Output the [x, y] coordinate of the center of the cell containing the given text.  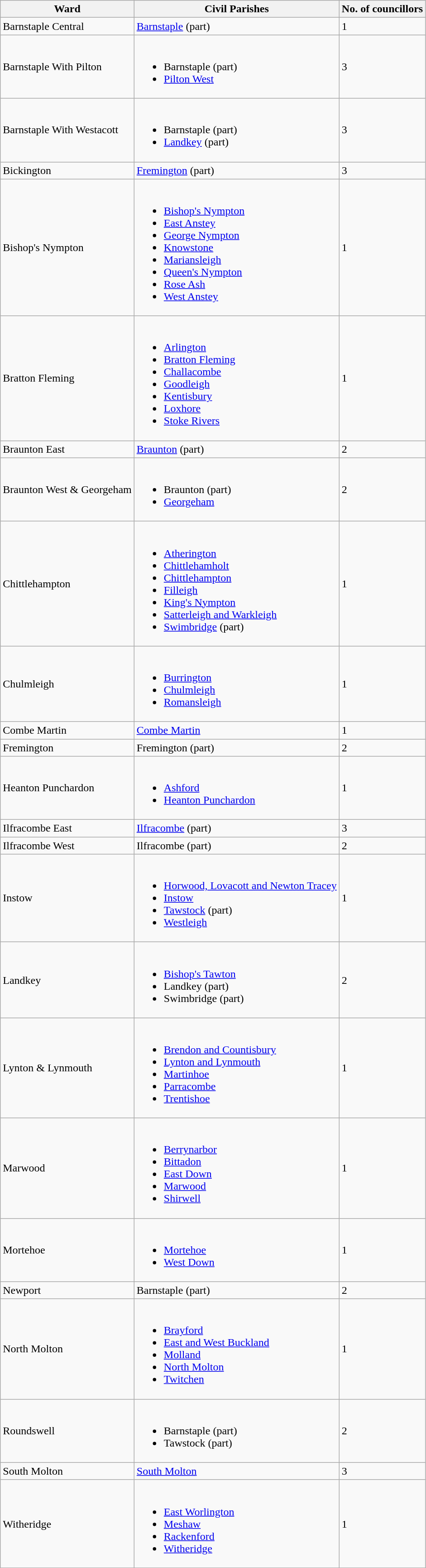
Barnstaple (part)Landkey (part) [236, 130]
Heanton Punchardon [67, 788]
Chittlehampton [67, 584]
Braunton East [67, 449]
Civil Parishes [236, 9]
Mortehoe [67, 1250]
BurringtonChulmleighRomansleigh [236, 683]
Bishop's TawtonLandkey (part)Swimbridge (part) [236, 980]
Fremington [67, 747]
ArlingtonBratton FlemingChallacombeGoodleighKentisburyLoxhoreStoke Rivers [236, 378]
Landkey [67, 980]
Horwood, Lovacott and Newton TraceyInstowTawstock (part)Westleigh [236, 898]
Barnstaple With Pilton [67, 67]
Ward [67, 9]
Barnstaple With Westacott [67, 130]
BrayfordEast and West BucklandMollandNorth MoltonTwitchen [236, 1349]
Barnstaple (part)Pilton West [236, 67]
Barnstaple Central [67, 26]
Braunton (part) [236, 449]
AtheringtonChittlehamholtChittlehamptonFilleighKing's NymptonSatterleigh and WarkleighSwimbridge (part) [236, 584]
No. of councillors [382, 9]
Bickington [67, 170]
Marwood [67, 1168]
Brendon and CountisburyLynton and LynmouthMartinhoeParracombeTrentishoe [236, 1068]
Instow [67, 898]
Witheridge [67, 1524]
Braunton West & Georgeham [67, 489]
Bishop's NymptonEast AnsteyGeorge NymptonKnowstoneMariansleighQueen's NymptonRose AshWest Anstey [236, 247]
Chulmleigh [67, 683]
Barnstaple (part)Tawstock (part) [236, 1431]
Roundswell [67, 1431]
Newport [67, 1290]
East WorlingtonMeshawRackenfordWitheridge [236, 1524]
Lynton & Lynmouth [67, 1068]
BerrynarborBittadonEast DownMarwoodShirwell [236, 1168]
Braunton (part)Georgeham [236, 489]
North Molton [67, 1349]
Ilfracombe East [67, 828]
Ilfracombe West [67, 846]
Bishop's Nympton [67, 247]
Bratton Fleming [67, 378]
MortehoeWest Down [236, 1250]
AshfordHeanton Punchardon [236, 788]
